Capture the cell that displays the provided text and extract its [X, Y] central coordinate. 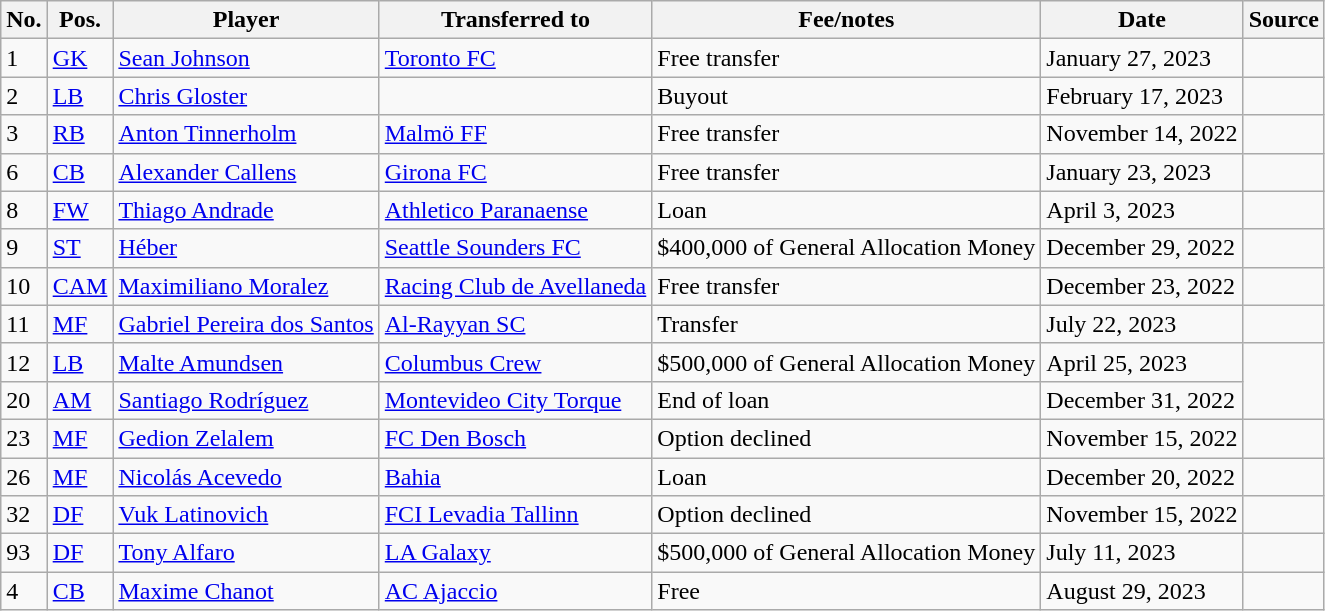
Bahia [516, 477]
Gabriel Pereira dos Santos [246, 324]
Seattle Sounders FC [516, 248]
LA Galaxy [516, 553]
Anton Tinnerholm [246, 134]
Fee/notes [846, 20]
Thiago Andrade [246, 210]
FC Den Bosch [516, 438]
Girona FC [516, 172]
8 [24, 210]
Buyout [846, 96]
Al-Rayyan SC [516, 324]
April 25, 2023 [1142, 362]
FCI Levadia Tallinn [516, 515]
November 14, 2022 [1142, 134]
Toronto FC [516, 58]
Source [1284, 20]
Malte Amundsen [246, 362]
Sean Johnson [246, 58]
Player [246, 20]
Columbus Crew [516, 362]
1 [24, 58]
RB [80, 134]
July 11, 2023 [1142, 553]
Vuk Latinovich [246, 515]
Chris Gloster [246, 96]
December 20, 2022 [1142, 477]
Athletico Paranaense [516, 210]
Date [1142, 20]
December 31, 2022 [1142, 400]
11 [24, 324]
10 [24, 286]
2 [24, 96]
Pos. [80, 20]
Maxime Chanot [246, 591]
December 23, 2022 [1142, 286]
Free [846, 591]
9 [24, 248]
Transferred to [516, 20]
Gedion Zelalem [246, 438]
Transfer [846, 324]
26 [24, 477]
April 3, 2023 [1142, 210]
$400,000 of General Allocation Money [846, 248]
Racing Club de Avellaneda [516, 286]
Tony Alfaro [246, 553]
Nicolás Acevedo [246, 477]
January 23, 2023 [1142, 172]
AM [80, 400]
93 [24, 553]
AC Ajaccio [516, 591]
Malmö FF [516, 134]
Héber [246, 248]
ST [80, 248]
6 [24, 172]
Alexander Callens [246, 172]
32 [24, 515]
August 29, 2023 [1142, 591]
December 29, 2022 [1142, 248]
End of loan [846, 400]
No. [24, 20]
12 [24, 362]
Maximiliano Moralez [246, 286]
February 17, 2023 [1142, 96]
GK [80, 58]
January 27, 2023 [1142, 58]
3 [24, 134]
CAM [80, 286]
FW [80, 210]
23 [24, 438]
4 [24, 591]
20 [24, 400]
July 22, 2023 [1142, 324]
Santiago Rodríguez [246, 400]
Montevideo City Torque [516, 400]
